From the cell containing the given text, extract its center point as [X, Y] coordinate. 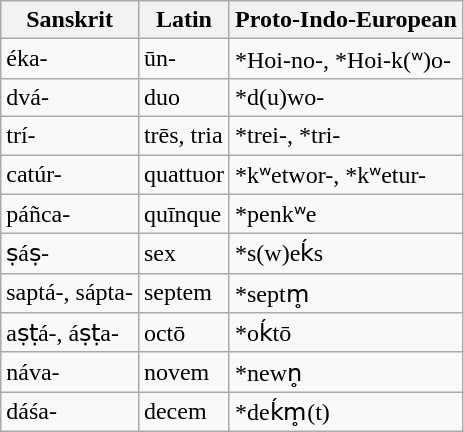
*deḱm̥(t) [346, 412]
octō [184, 333]
*kʷetwor-, *kʷetur- [346, 174]
trí- [70, 135]
saptá-, sápta- [70, 293]
ūn- [184, 59]
quattuor [184, 174]
Proto-Indo-European [346, 20]
*oḱtō [346, 333]
ṣáṣ- [70, 254]
*s(w)eḱs [346, 254]
*septm̥ [346, 293]
quīnque [184, 214]
*Hoi-no-, *Hoi-k(ʷ)o- [346, 59]
*penkʷe [346, 214]
*trei-, *tri- [346, 135]
náva- [70, 372]
páñca- [70, 214]
trēs, tria [184, 135]
catúr- [70, 174]
sex [184, 254]
éka- [70, 59]
aṣṭá-, áṣṭa- [70, 333]
*d(u)wo- [346, 97]
dáśa- [70, 412]
dvá- [70, 97]
Latin [184, 20]
novem [184, 372]
decem [184, 412]
*newn̥ [346, 372]
septem [184, 293]
Sanskrit [70, 20]
duo [184, 97]
